Locate the cell with the specified text and output its (x, y) center coordinate. 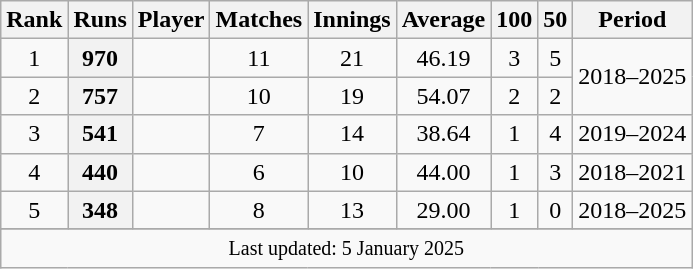
2018–2021 (632, 172)
6 (259, 172)
440 (100, 172)
44.00 (444, 172)
Player (171, 20)
Innings (352, 20)
757 (100, 96)
54.07 (444, 96)
13 (352, 210)
Rank (34, 20)
46.19 (444, 58)
21 (352, 58)
8 (259, 210)
Runs (100, 20)
348 (100, 210)
970 (100, 58)
Period (632, 20)
Last updated: 5 January 2025 (346, 248)
38.64 (444, 134)
Matches (259, 20)
Average (444, 20)
11 (259, 58)
7 (259, 134)
14 (352, 134)
0 (556, 210)
19 (352, 96)
29.00 (444, 210)
50 (556, 20)
2019–2024 (632, 134)
541 (100, 134)
100 (514, 20)
